Locate the cell with the specified text and output its (X, Y) center coordinate. 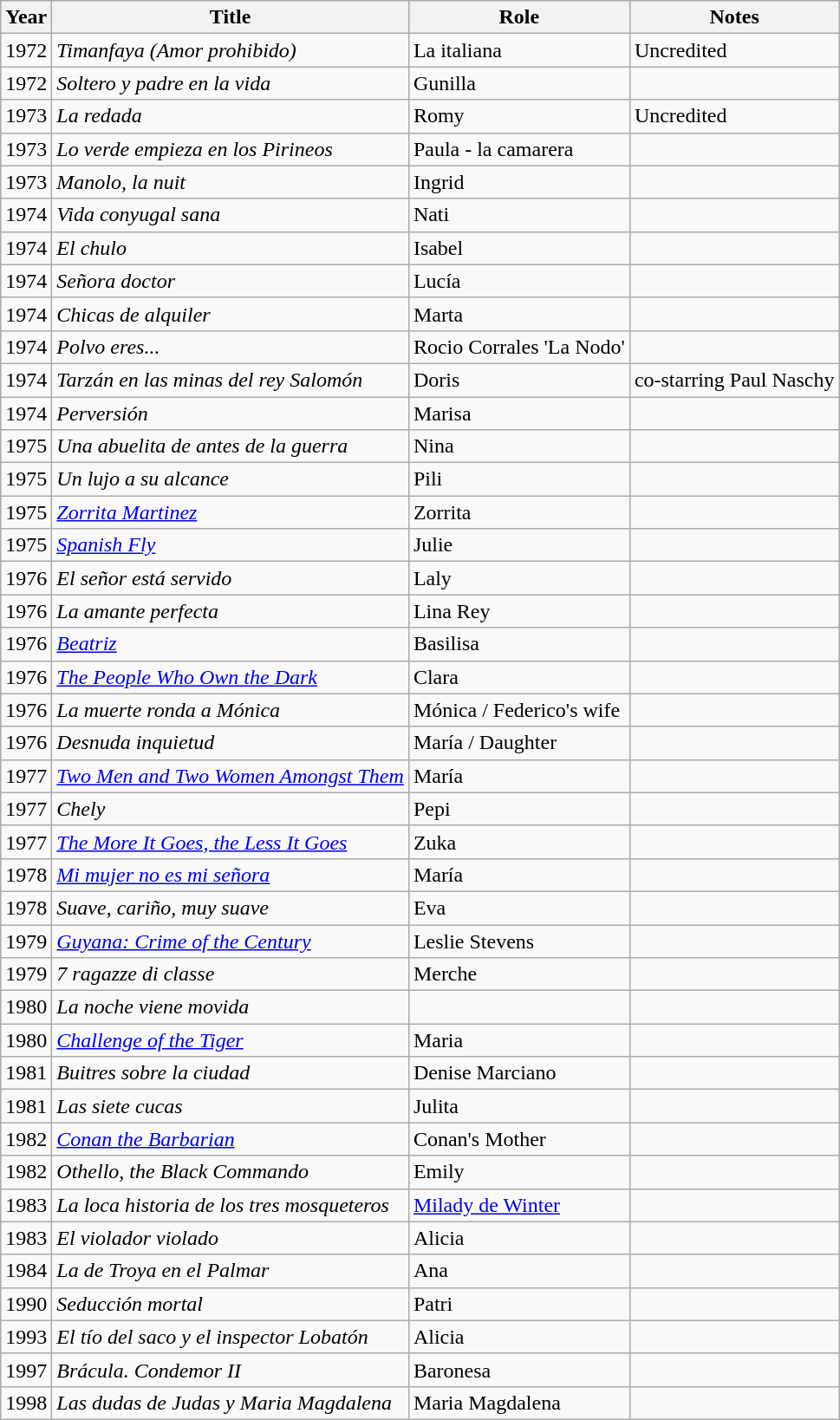
Eva (518, 908)
Lucía (518, 281)
La muerte ronda a Mónica (231, 710)
La loca historia de los tres mosqueteros (231, 1205)
Mónica / Federico's wife (518, 710)
Zuka (518, 842)
Othello, the Black Commando (231, 1172)
Two Men and Two Women Amongst Them (231, 776)
Julie (518, 545)
El violador violado (231, 1238)
Leslie Stevens (518, 941)
Gunilla (518, 83)
The More It Goes, the Less It Goes (231, 842)
Julita (518, 1106)
Señora doctor (231, 281)
Vida conyugal sana (231, 215)
Paula - la camarera (518, 149)
Zorrita Martinez (231, 512)
1997 (26, 1370)
La amante perfecta (231, 611)
Seducción mortal (231, 1304)
Denise Marciano (518, 1073)
7 ragazze di classe (231, 974)
Conan the Barbarian (231, 1139)
Isabel (518, 248)
Desnuda inquietud (231, 743)
Las dudas de Judas y Maria Magdalena (231, 1403)
1998 (26, 1403)
Baronesa (518, 1370)
Soltero y padre en la vida (231, 83)
Marisa (518, 414)
Doris (518, 380)
Ingrid (518, 182)
Tarzán en las minas del rey Salomón (231, 380)
Role (518, 17)
La de Troya en el Palmar (231, 1271)
Suave, cariño, muy suave (231, 908)
Title (231, 17)
Clara (518, 677)
1993 (26, 1337)
Year (26, 17)
Ana (518, 1271)
Conan's Mother (518, 1139)
Timanfaya (Amor prohibido) (231, 50)
El chulo (231, 248)
Nina (518, 446)
María / Daughter (518, 743)
Un lujo a su alcance (231, 479)
El señor está servido (231, 578)
Romy (518, 116)
Patri (518, 1304)
Spanish Fly (231, 545)
Nati (518, 215)
La redada (231, 116)
El tío del saco y el inspector Lobatón (231, 1337)
La noche viene movida (231, 1007)
Rocio Corrales 'La Nodo' (518, 347)
Maria Magdalena (518, 1403)
Mi mujer no es mi señora (231, 875)
Chicas de alquiler (231, 314)
Guyana: Crime of the Century (231, 941)
Lina Rey (518, 611)
Brácula. Condemor II (231, 1370)
Una abuelita de antes de la guerra (231, 446)
Basilisa (518, 644)
Notes (734, 17)
Maria (518, 1040)
Buitres sobre la ciudad (231, 1073)
Las siete cucas (231, 1106)
Perversión (231, 414)
Polvo eres... (231, 347)
Beatriz (231, 644)
Manolo, la nuit (231, 182)
Zorrita (518, 512)
Milady de Winter (518, 1205)
co-starring Paul Naschy (734, 380)
La italiana (518, 50)
Marta (518, 314)
Laly (518, 578)
The People Who Own the Dark (231, 677)
Chely (231, 809)
Pepi (518, 809)
Merche (518, 974)
1990 (26, 1304)
Emily (518, 1172)
Pili (518, 479)
1984 (26, 1271)
Challenge of the Tiger (231, 1040)
Lo verde empieza en los Pirineos (231, 149)
